Determine the [X, Y] coordinate at the center of the cell enclosing the given text.  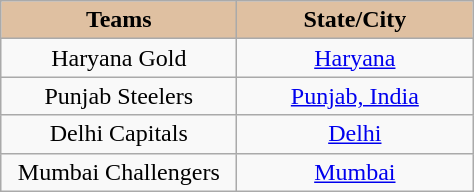
Haryana Gold [119, 58]
Punjab, India [355, 96]
Punjab Steelers [119, 96]
Delhi [355, 134]
Delhi Capitals [119, 134]
State/City [355, 20]
Mumbai Challengers [119, 172]
Mumbai [355, 172]
Haryana [355, 58]
Teams [119, 20]
